For the text-containing cell, return its midpoint in [X, Y] coordinate format. 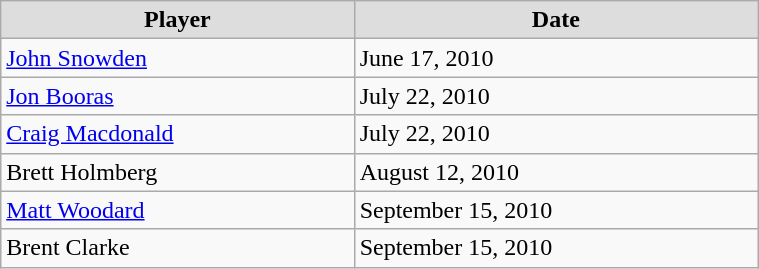
Craig Macdonald [178, 134]
August 12, 2010 [556, 172]
Player [178, 20]
June 17, 2010 [556, 58]
Brent Clarke [178, 248]
Brett Holmberg [178, 172]
Jon Booras [178, 96]
Matt Woodard [178, 210]
John Snowden [178, 58]
Date [556, 20]
